Determine the (X, Y) coordinate at the center of the cell enclosing the given text.  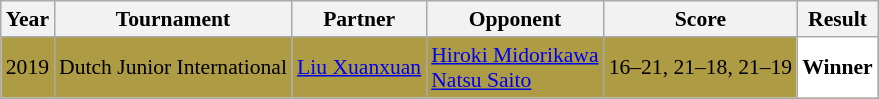
2019 (28, 68)
Winner (838, 68)
Opponent (514, 19)
Tournament (173, 19)
Dutch Junior International (173, 68)
Partner (359, 19)
Hiroki Midorikawa Natsu Saito (514, 68)
16–21, 21–18, 21–19 (701, 68)
Score (701, 19)
Liu Xuanxuan (359, 68)
Result (838, 19)
Year (28, 19)
